Provide the (x, y) coordinate of the cell's center where the given text is located.  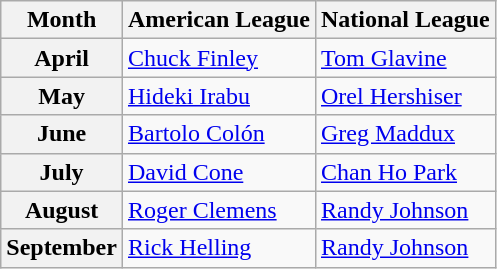
Tom Glavine (405, 58)
June (62, 134)
Chan Ho Park (405, 172)
May (62, 96)
David Cone (218, 172)
Roger Clemens (218, 210)
Rick Helling (218, 248)
Greg Maddux (405, 134)
Chuck Finley (218, 58)
Bartolo Colón (218, 134)
Month (62, 20)
Orel Hershiser (405, 96)
September (62, 248)
April (62, 58)
July (62, 172)
Hideki Irabu (218, 96)
American League (218, 20)
National League (405, 20)
August (62, 210)
